Identify which cell holds the provided text, then report its (X, Y) central coordinate. 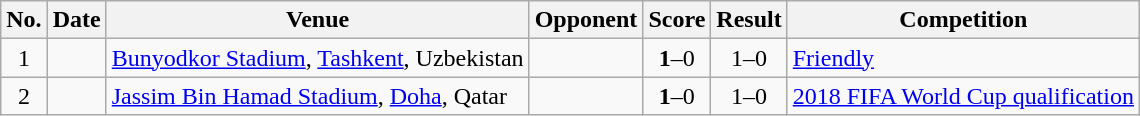
2 (24, 96)
Jassim Bin Hamad Stadium, Doha, Qatar (318, 96)
Score (677, 20)
No. (24, 20)
Bunyodkor Stadium, Tashkent, Uzbekistan (318, 58)
2018 FIFA World Cup qualification (963, 96)
Opponent (586, 20)
Competition (963, 20)
Venue (318, 20)
Friendly (963, 58)
Result (749, 20)
1 (24, 58)
Date (76, 20)
